Search for the cell housing the specified text and yield its [X, Y] center coordinate. 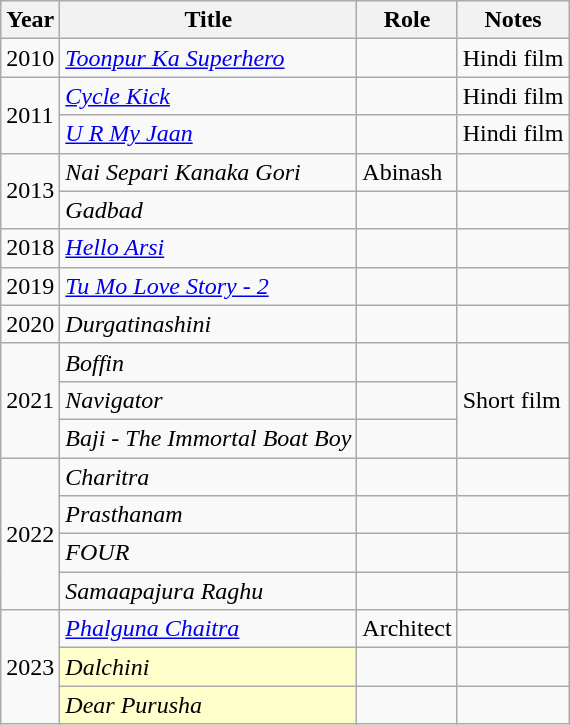
Dear Purusha [208, 705]
2011 [30, 115]
Year [30, 20]
2013 [30, 191]
2021 [30, 400]
Tu Mo Love Story - 2 [208, 286]
Durgatinashini [208, 324]
Short film [513, 400]
Architect [407, 629]
Samaapajura Raghu [208, 591]
Role [407, 20]
2020 [30, 324]
Abinash [407, 172]
Baji - The Immortal Boat Boy [208, 438]
Boffin [208, 362]
2023 [30, 667]
Nai Separi Kanaka Gori [208, 172]
2022 [30, 534]
U R My Jaan [208, 134]
Hello Arsi [208, 248]
Title [208, 20]
Dalchini [208, 667]
Toonpur Ka Superhero [208, 58]
2019 [30, 286]
Navigator [208, 400]
Phalguna Chaitra [208, 629]
2018 [30, 248]
Notes [513, 20]
FOUR [208, 553]
Prasthanam [208, 515]
Gadbad [208, 210]
2010 [30, 58]
Cycle Kick [208, 96]
Charitra [208, 477]
